Return [X, Y] of the center of cell containing provided text 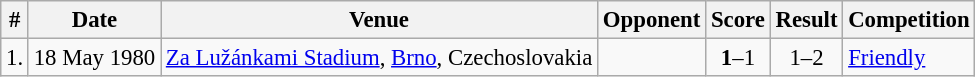
Score [738, 20]
Friendly [909, 58]
# [15, 20]
Venue [380, 20]
1–1 [738, 58]
Opponent [652, 20]
Za Lužánkami Stadium, Brno, Czechoslovakia [380, 58]
1–2 [806, 58]
1. [15, 58]
Result [806, 20]
Competition [909, 20]
Date [94, 20]
18 May 1980 [94, 58]
